Detect which cell encompasses the target text, then output its [x, y] center coordinate. 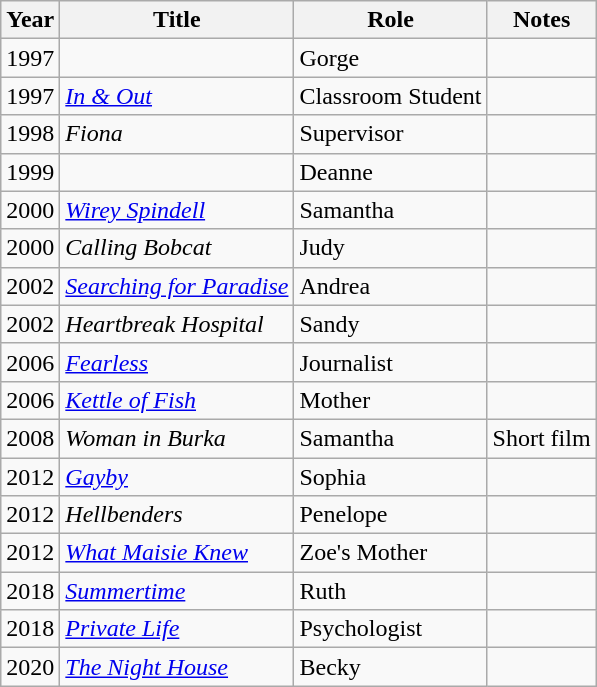
Wirey Spindell [177, 210]
1999 [30, 172]
Gayby [177, 477]
Andrea [390, 286]
The Night House [177, 667]
Gorge [390, 58]
Zoe's Mother [390, 553]
Short film [542, 438]
2008 [30, 438]
Penelope [390, 515]
Sophia [390, 477]
Judy [390, 248]
What Maisie Knew [177, 553]
Calling Bobcat [177, 248]
Classroom Student [390, 96]
Journalist [390, 362]
Fiona [177, 134]
Kettle of Fish [177, 400]
Private Life [177, 629]
Notes [542, 20]
Fearless [177, 362]
Mother [390, 400]
Becky [390, 667]
Searching for Paradise [177, 286]
Ruth [390, 591]
Sandy [390, 324]
Summertime [177, 591]
Role [390, 20]
Supervisor [390, 134]
Psychologist [390, 629]
Deanne [390, 172]
Title [177, 20]
Year [30, 20]
Heartbreak Hospital [177, 324]
In & Out [177, 96]
Woman in Burka [177, 438]
2020 [30, 667]
Hellbenders [177, 515]
1998 [30, 134]
